Return the [x, y] coordinate for the center point of the cell that contains the specified text.  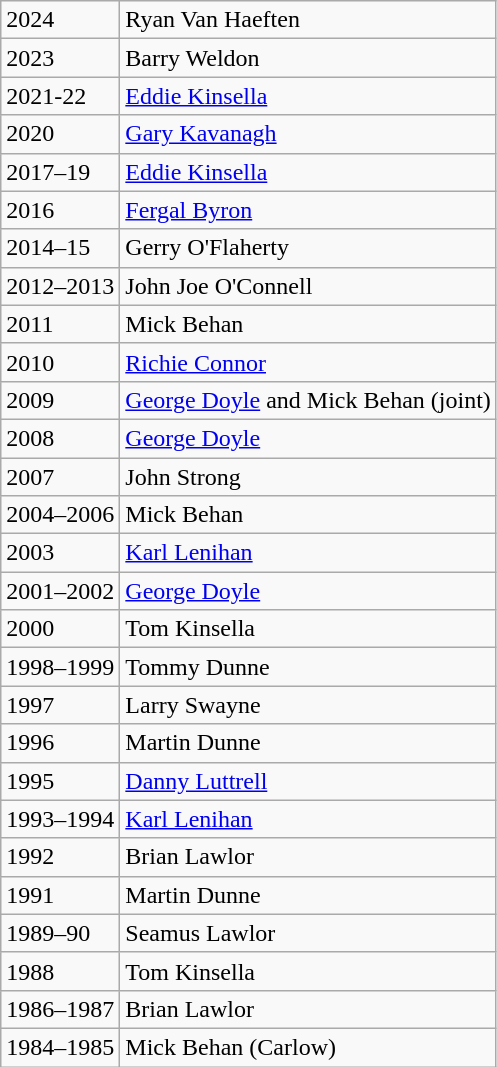
2021-22 [60, 96]
John Joe O'Connell [308, 286]
1984–1985 [60, 1047]
Danny Luttrell [308, 781]
Barry Weldon [308, 58]
Richie Connor [308, 362]
Seamus Lawlor [308, 933]
1986–1987 [60, 1009]
1992 [60, 857]
2004–2006 [60, 515]
Mick Behan (Carlow) [308, 1047]
1997 [60, 705]
1989–90 [60, 933]
Tommy Dunne [308, 667]
2014–15 [60, 248]
2012–2013 [60, 286]
2007 [60, 477]
2017–19 [60, 172]
2010 [60, 362]
2001–2002 [60, 591]
George Doyle and Mick Behan (joint) [308, 400]
2024 [60, 20]
2011 [60, 324]
Fergal Byron [308, 210]
1996 [60, 743]
1988 [60, 971]
1995 [60, 781]
1998–1999 [60, 667]
Gerry O'Flaherty [308, 248]
Ryan Van Haeften [308, 20]
1991 [60, 895]
Gary Kavanagh [308, 134]
2023 [60, 58]
1993–1994 [60, 819]
2009 [60, 400]
John Strong [308, 477]
2003 [60, 553]
2000 [60, 629]
2008 [60, 438]
2016 [60, 210]
2020 [60, 134]
Larry Swayne [308, 705]
